Pinpoint the cell where the given text exists, returning its (x, y) midpoint coordinate. 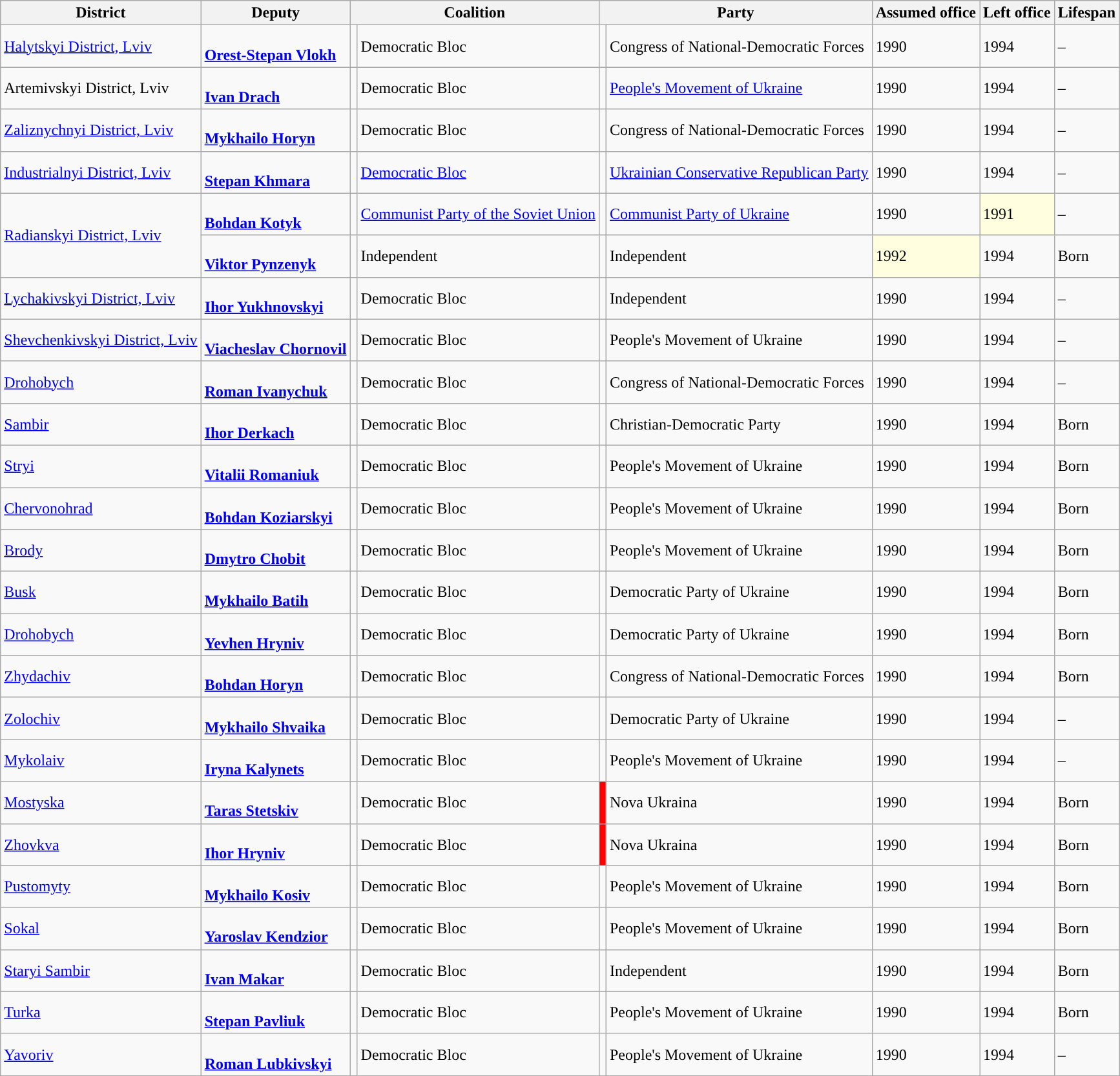
Ivan Makar (275, 970)
Mykhailo Shvaika (275, 718)
Pustomyty (101, 886)
Ivan Drach (275, 88)
Chervonohrad (101, 508)
Deputy (275, 13)
Communist Party of Ukraine (739, 214)
Mykolaiv (101, 761)
Sokal (101, 929)
Lifespan (1086, 13)
Left office (1017, 13)
Coalition (474, 13)
Artemivskyi District, Lviv (101, 88)
Iryna Kalynets (275, 761)
Shevchenkivskyi District, Lviv (101, 340)
Mykhailo Horyn (275, 130)
Busk (101, 593)
Turka (101, 1013)
Halytskyi District, Lviv (101, 47)
Stryi (101, 466)
Viktor Pynzenyk (275, 256)
Vitalii Romaniuk (275, 466)
Roman Lubkivskyi (275, 1054)
Mostyska (101, 802)
Taras Stetskiv (275, 802)
Stepan Khmara (275, 172)
Brody (101, 550)
Radianskyi District, Lviv (101, 235)
Viacheslav Chornovil (275, 340)
Ihor Hryniv (275, 845)
Bohdan Kotyk (275, 214)
Sambir (101, 424)
Mykhailo Kosiv (275, 886)
Christian-Democratic Party (739, 424)
Zaliznychnyi District, Lviv (101, 130)
Industrialnyi District, Lviv (101, 172)
Bohdan Koziarskyi (275, 508)
Communist Party of the Soviet Union (478, 214)
1991 (1017, 214)
Staryi Sambir (101, 970)
Roman Ivanychuk (275, 382)
Dmytro Chobit (275, 550)
Ihor Derkach (275, 424)
Assumed office (926, 13)
Ihor Yukhnovskyi (275, 298)
District (101, 13)
Orest-Stepan Vlokh (275, 47)
Bohdan Horyn (275, 677)
Lychakivskyi District, Lviv (101, 298)
Yevhen Hryniv (275, 634)
Zolochiv (101, 718)
Yaroslav Kendzior (275, 929)
Mykhailo Batih (275, 593)
Party (735, 13)
Zhovkva (101, 845)
Zhydachiv (101, 677)
Yavoriv (101, 1054)
1992 (926, 256)
Stepan Pavliuk (275, 1013)
Ukrainian Conservative Republican Party (739, 172)
